Locate the cell with the specified text and output its [x, y] center coordinate. 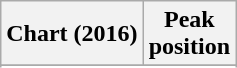
Chart (2016) [72, 34]
Peak position [189, 34]
